Capture the cell that displays the provided text and extract its (X, Y) central coordinate. 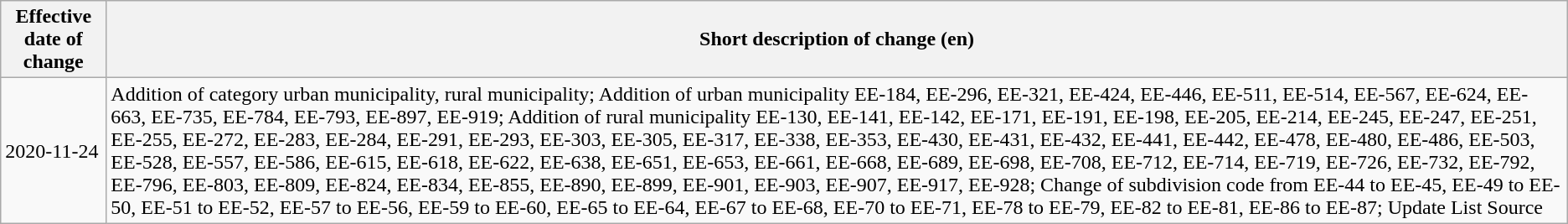
Short description of change (en) (837, 39)
Effective date of change (54, 39)
2020-11-24 (54, 151)
